Determine the [X, Y] coordinate at the center of the cell enclosing the given text.  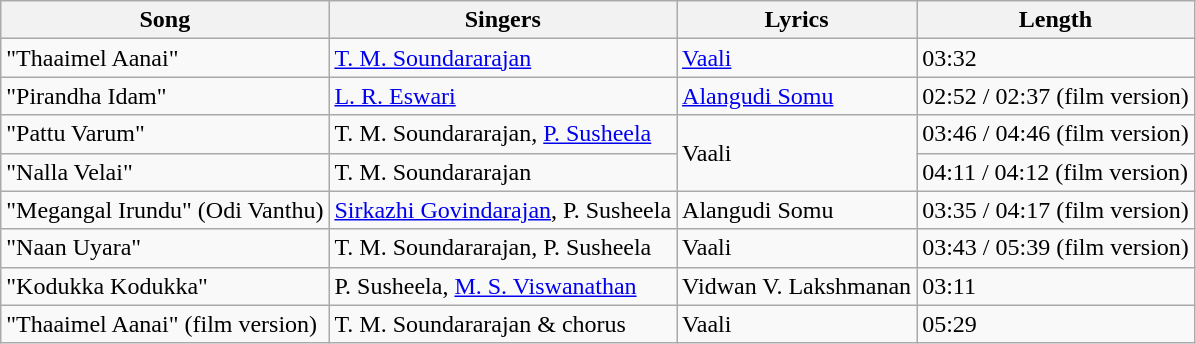
"Nalla Velai" [165, 172]
"Thaaimel Aanai" (film version) [165, 324]
02:52 / 02:37 (film version) [1056, 96]
P. Susheela, M. S. Viswanathan [503, 286]
03:43 / 05:39 (film version) [1056, 248]
"Megangal Irundu" (Odi Vanthu) [165, 210]
"Thaaimel Aanai" [165, 58]
"Pattu Varum" [165, 134]
03:32 [1056, 58]
"Pirandha Idam" [165, 96]
Song [165, 20]
Lyrics [797, 20]
04:11 / 04:12 (film version) [1056, 172]
Sirkazhi Govindarajan, P. Susheela [503, 210]
T. M. Soundararajan & chorus [503, 324]
03:35 / 04:17 (film version) [1056, 210]
Singers [503, 20]
03:11 [1056, 286]
Vidwan V. Lakshmanan [797, 286]
Length [1056, 20]
03:46 / 04:46 (film version) [1056, 134]
"Naan Uyara" [165, 248]
"Kodukka Kodukka" [165, 286]
L. R. Eswari [503, 96]
05:29 [1056, 324]
